Identify which cell holds the provided text, then report its (X, Y) central coordinate. 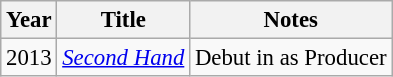
Year (29, 20)
2013 (29, 58)
Title (124, 20)
Debut in as Producer (291, 58)
Notes (291, 20)
Second Hand (124, 58)
